Provide the [X, Y] coordinate of the cell's center where the given text is located.  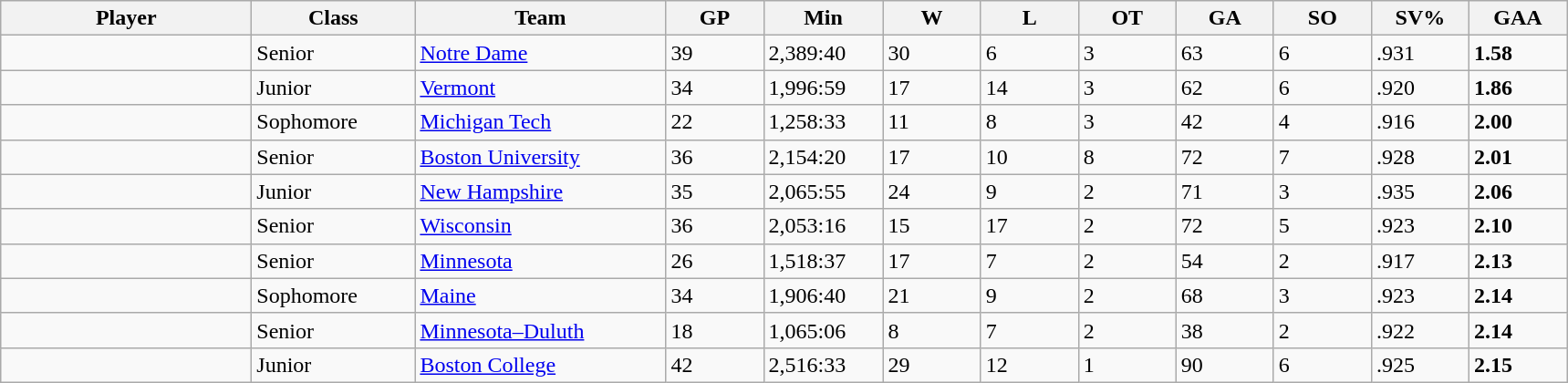
2,053:16 [823, 226]
1,518:37 [823, 261]
21 [932, 295]
35 [715, 191]
4 [1323, 122]
1,906:40 [823, 295]
.917 [1419, 261]
30 [932, 53]
29 [932, 365]
.920 [1419, 88]
71 [1224, 191]
38 [1224, 330]
GA [1224, 18]
63 [1224, 53]
.922 [1419, 330]
1.86 [1518, 88]
GP [715, 18]
22 [715, 122]
Min [823, 18]
Vermont [540, 88]
Wisconsin [540, 226]
68 [1224, 295]
11 [932, 122]
1 [1127, 365]
2,516:33 [823, 365]
New Hampshire [540, 191]
1,065:06 [823, 330]
Class [334, 18]
1.58 [1518, 53]
Team [540, 18]
24 [932, 191]
.931 [1419, 53]
.935 [1419, 191]
1,996:59 [823, 88]
.916 [1419, 122]
Boston College [540, 365]
26 [715, 261]
OT [1127, 18]
Boston University [540, 157]
Maine [540, 295]
2.06 [1518, 191]
Michigan Tech [540, 122]
2,154:20 [823, 157]
14 [1029, 88]
62 [1224, 88]
Notre Dame [540, 53]
W [932, 18]
SO [1323, 18]
12 [1029, 365]
Minnesota [540, 261]
1,258:33 [823, 122]
GAA [1518, 18]
54 [1224, 261]
L [1029, 18]
2.00 [1518, 122]
.925 [1419, 365]
90 [1224, 365]
5 [1323, 226]
2.01 [1518, 157]
SV% [1419, 18]
2.13 [1518, 261]
2.10 [1518, 226]
10 [1029, 157]
2,065:55 [823, 191]
Player [126, 18]
15 [932, 226]
39 [715, 53]
18 [715, 330]
2.15 [1518, 365]
2,389:40 [823, 53]
Minnesota–Duluth [540, 330]
.928 [1419, 157]
